Capture the cell that displays the provided text and extract its (x, y) central coordinate. 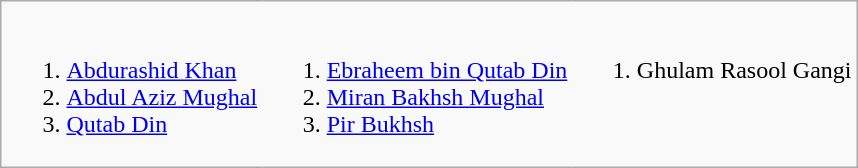
Abdurashid Khan Abdul Aziz Mughal Qutab Din (132, 84)
Ghulam Rasool Gangi (714, 84)
Ebraheem bin Qutab Din Miran Bakhsh Mughal Pir Bukhsh (417, 84)
